Provide the (x, y) coordinate of the cell's center where the given text is located.  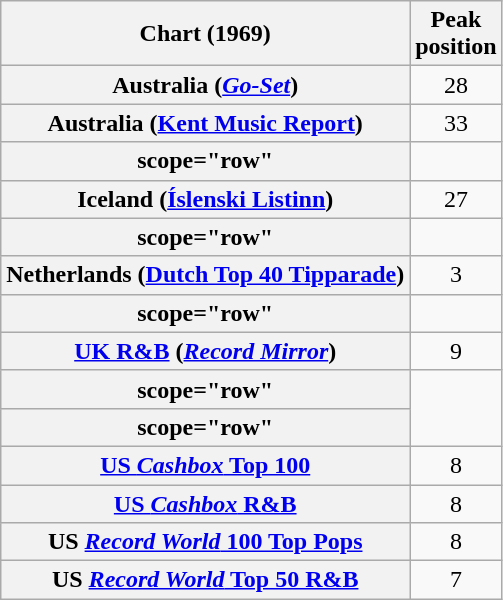
28 (456, 85)
33 (456, 123)
UK R&B (Record Mirror) (206, 351)
US Cashbox R&B (206, 503)
Australia (Go-Set) (206, 85)
9 (456, 351)
US Cashbox Top 100 (206, 465)
US Record World Top 50 R&B (206, 580)
US Record World 100 Top Pops (206, 542)
Iceland (Íslenski Listinn) (206, 199)
Australia (Kent Music Report) (206, 123)
Chart (1969) (206, 34)
3 (456, 275)
Netherlands (Dutch Top 40 Tipparade) (206, 275)
7 (456, 580)
Peakposition (456, 34)
27 (456, 199)
